Provide the (X, Y) coordinate of the cell's center where the given text is located.  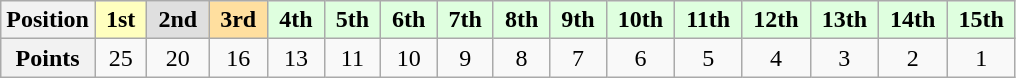
7 (578, 58)
5th (352, 20)
11 (352, 58)
5 (708, 58)
6 (640, 58)
Points (48, 58)
20 (178, 58)
13 (296, 58)
11th (708, 20)
2nd (178, 20)
25 (120, 58)
13th (844, 20)
10th (640, 20)
12th (776, 20)
8 (521, 58)
9 (465, 58)
1st (120, 20)
4 (776, 58)
16 (238, 58)
9th (578, 20)
3rd (238, 20)
1 (981, 58)
15th (981, 20)
Position (48, 20)
14th (913, 20)
7th (465, 20)
10 (409, 58)
8th (521, 20)
2 (913, 58)
4th (296, 20)
6th (409, 20)
3 (844, 58)
